Detect which cell encompasses the target text, then output its (x, y) center coordinate. 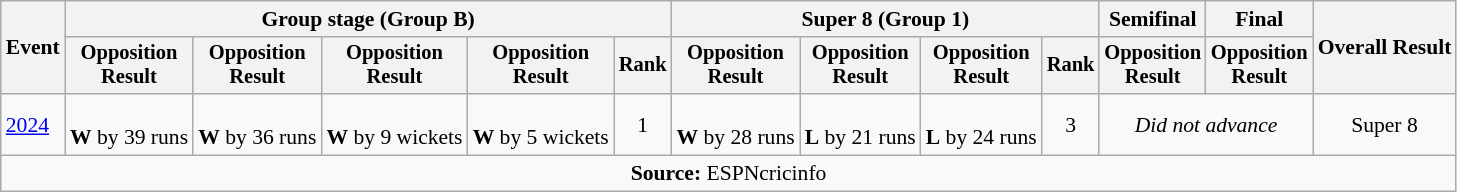
3 (1071, 124)
Super 8 (Group 1) (885, 19)
Source: ESPNcricinfo (729, 174)
1 (643, 124)
W by 9 wickets (394, 124)
Overall Result (1385, 48)
Super 8 (1385, 124)
W by 36 runs (257, 124)
2024 (33, 124)
W by 28 runs (735, 124)
Semifinal (1152, 19)
W by 39 runs (129, 124)
Group stage (Group B) (368, 19)
L by 24 runs (982, 124)
L by 21 runs (860, 124)
W by 5 wickets (541, 124)
Final (1260, 19)
Event (33, 48)
Did not advance (1206, 124)
